Search for the cell housing the specified text and yield its (X, Y) center coordinate. 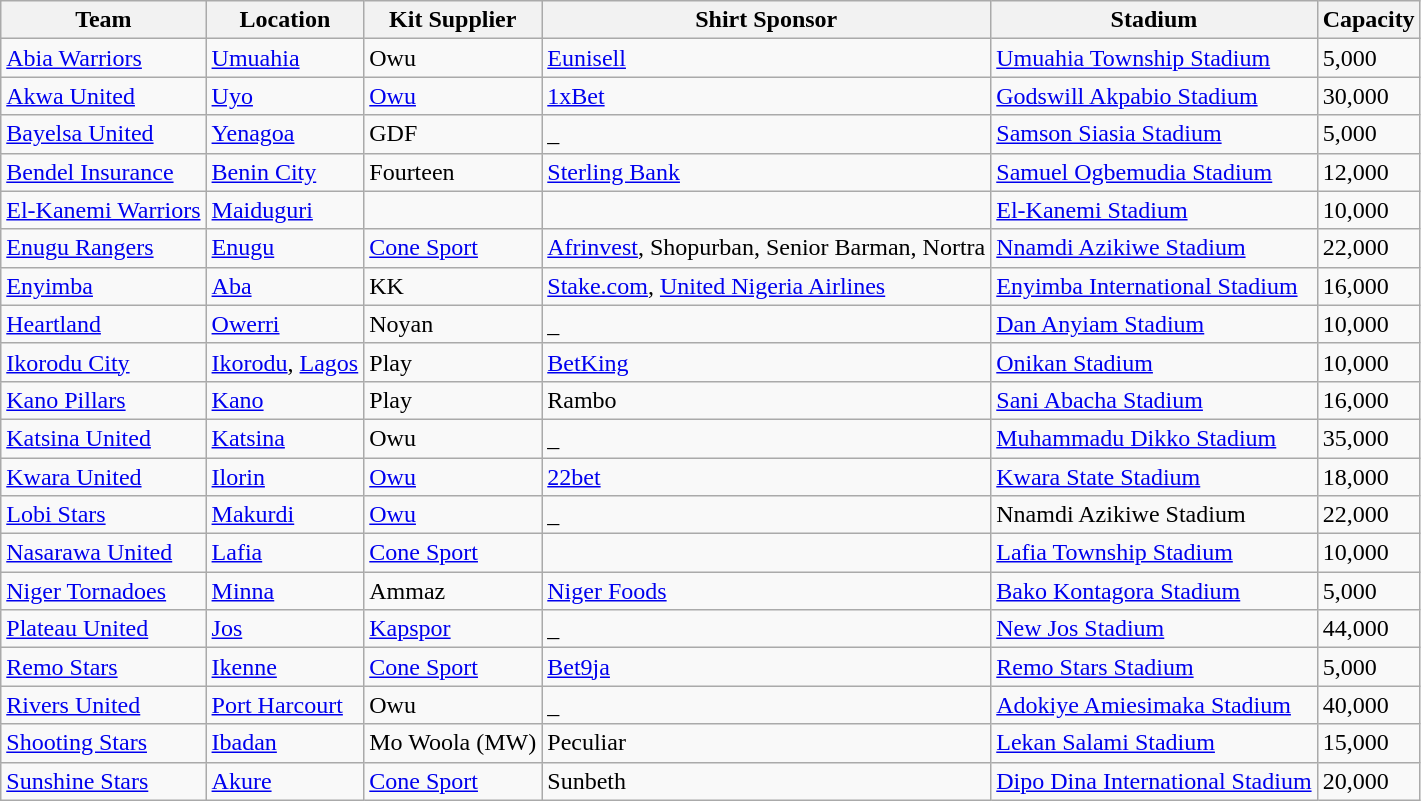
Katsina United (104, 438)
Bet9ja (766, 667)
Katsina (285, 438)
Ammaz (453, 591)
Dan Anyiam Stadium (1154, 324)
Adokiye Amiesimaka Stadium (1154, 705)
Lafia (285, 553)
Bako Kontagora Stadium (1154, 591)
Port Harcourt (285, 705)
El-Kanemi Warriors (104, 210)
Ikorodu City (104, 362)
Kano (285, 400)
Umuahia (285, 58)
Mo Woola (MW) (453, 743)
GDF (453, 134)
Dipo Dina International Stadium (1154, 781)
35,000 (1368, 438)
Kwara United (104, 477)
Minna (285, 591)
Yenagoa (285, 134)
Bendel Insurance (104, 172)
Lobi Stars (104, 515)
Rivers United (104, 705)
New Jos Stadium (1154, 629)
Owerri (285, 324)
Aba (285, 286)
Akwa United (104, 96)
Rambo (766, 400)
Samuel Ogbemudia Stadium (1154, 172)
Kit Supplier (453, 20)
Fourteen (453, 172)
18,000 (1368, 477)
BetKing (766, 362)
Ikenne (285, 667)
Kwara State Stadium (1154, 477)
Shirt Sponsor (766, 20)
Stake.com, United Nigeria Airlines (766, 286)
Enugu (285, 248)
Bayelsa United (104, 134)
Muhammadu Dikko Stadium (1154, 438)
Noyan (453, 324)
Samson Siasia Stadium (1154, 134)
Ikorodu, Lagos (285, 362)
Enugu Rangers (104, 248)
Stadium (1154, 20)
Makurdi (285, 515)
30,000 (1368, 96)
KK (453, 286)
Afrinvest, Shopurban, Senior Barman, Nortra (766, 248)
Sterling Bank (766, 172)
Peculiar (766, 743)
Ibadan (285, 743)
Shooting Stars (104, 743)
Lafia Township Stadium (1154, 553)
Sunshine Stars (104, 781)
Uyo (285, 96)
20,000 (1368, 781)
Akure (285, 781)
Jos (285, 629)
Remo Stars Stadium (1154, 667)
Heartland (104, 324)
Kano Pillars (104, 400)
15,000 (1368, 743)
Sani Abacha Stadium (1154, 400)
Plateau United (104, 629)
Godswill Akpabio Stadium (1154, 96)
Abia Warriors (104, 58)
Ilorin (285, 477)
1xBet (766, 96)
Enyimba (104, 286)
El-Kanemi Stadium (1154, 210)
Umuahia Township Stadium (1154, 58)
Remo Stars (104, 667)
22bet (766, 477)
44,000 (1368, 629)
Lekan Salami Stadium (1154, 743)
Benin City (285, 172)
12,000 (1368, 172)
Eunisell (766, 58)
Onikan Stadium (1154, 362)
Location (285, 20)
Enyimba International Stadium (1154, 286)
40,000 (1368, 705)
Capacity (1368, 20)
Niger Tornadoes (104, 591)
Niger Foods (766, 591)
Maiduguri (285, 210)
Team (104, 20)
Nasarawa United (104, 553)
Kapspor (453, 629)
Sunbeth (766, 781)
